Output the [x, y] coordinate of the center of the cell containing the given text.  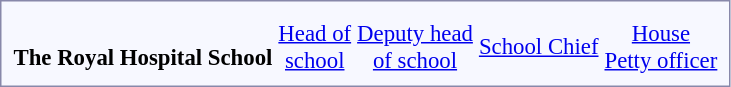
Deputy headof school [416, 46]
School Chief [538, 46]
HousePetty officer [661, 46]
Head ofschool [315, 46]
The Royal Hospital School [143, 44]
